Provide the (X, Y) coordinate of the cell's center where the given text is located.  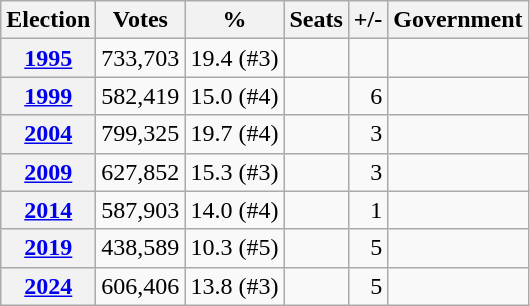
582,419 (140, 96)
2009 (48, 172)
733,703 (140, 58)
Seats (316, 20)
+/- (368, 20)
627,852 (140, 172)
Votes (140, 20)
1995 (48, 58)
1999 (48, 96)
14.0 (#4) (234, 210)
% (234, 20)
15.0 (#4) (234, 96)
19.7 (#4) (234, 134)
2014 (48, 210)
438,589 (140, 248)
2019 (48, 248)
13.8 (#3) (234, 286)
606,406 (140, 286)
6 (368, 96)
15.3 (#3) (234, 172)
1 (368, 210)
19.4 (#3) (234, 58)
2024 (48, 286)
Election (48, 20)
587,903 (140, 210)
799,325 (140, 134)
10.3 (#5) (234, 248)
2004 (48, 134)
Government (458, 20)
